Pinpoint the cell where the given text exists, returning its (x, y) midpoint coordinate. 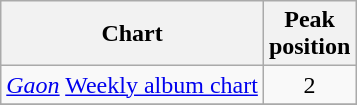
Gaon Weekly album chart (132, 85)
2 (309, 85)
Chart (132, 34)
Peak position (309, 34)
